Find where the given text appears and provide that cell's center as [X, Y] coordinate. 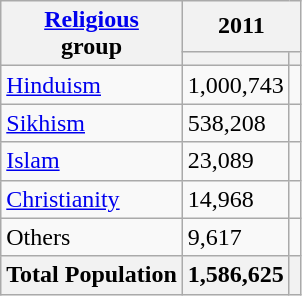
Sikhism [92, 123]
23,089 [236, 161]
9,617 [236, 237]
1,000,743 [236, 85]
14,968 [236, 199]
Total Population [92, 275]
Christianity [92, 199]
1,586,625 [236, 275]
Others [92, 237]
Religiousgroup [92, 34]
2011 [241, 26]
538,208 [236, 123]
Islam [92, 161]
Hinduism [92, 85]
